Extract the [x, y] coordinate from the center of the cell holding the provided text.  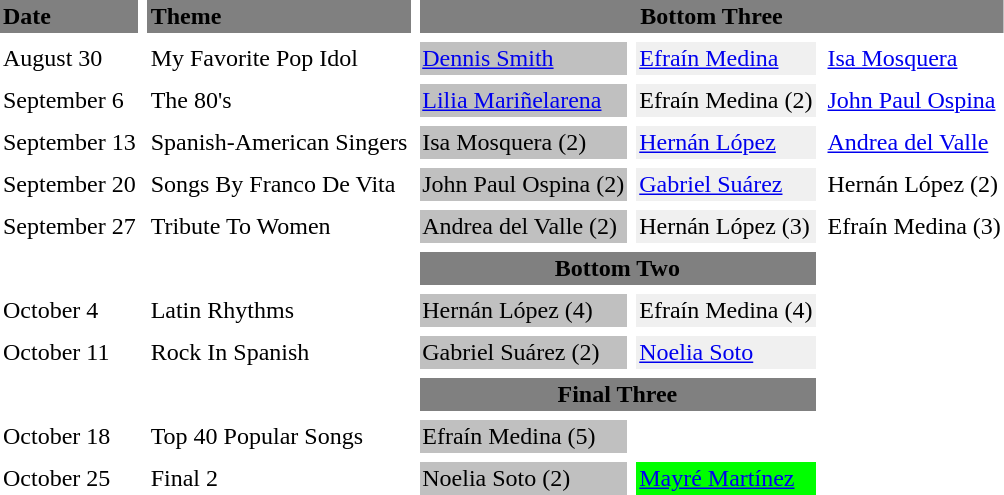
Noelia Soto (2) [523, 478]
Bottom Two [617, 268]
Efraín Medina (4) [726, 310]
Theme [280, 16]
The 80's [280, 100]
October 11 [70, 352]
October 18 [70, 436]
Hernán López (4) [523, 310]
Lilia Mariñelarena [523, 100]
Songs By Franco De Vita [280, 184]
Tribute To Women [280, 226]
Top 40 Popular Songs [280, 436]
Noelia Soto [726, 352]
Mayré Martínez [726, 478]
September 20 [70, 184]
September 13 [70, 142]
September 6 [70, 100]
September 27 [70, 226]
Isa Mosquera [914, 58]
John Paul Ospina (2) [523, 184]
Gabriel Suárez (2) [523, 352]
My Favorite Pop Idol [280, 58]
Spanish-American Singers [280, 142]
August 30 [70, 58]
Efraín Medina [726, 58]
Efraín Medina (2) [726, 100]
Efraín Medina (5) [523, 436]
Rock In Spanish [280, 352]
Dennis Smith [523, 58]
Hernán López (2) [914, 184]
John Paul Ospina [914, 100]
Bottom Three [712, 16]
Andrea del Valle [914, 142]
October 4 [70, 310]
Final Three [617, 394]
Isa Mosquera (2) [523, 142]
Final 2 [280, 478]
Andrea del Valle (2) [523, 226]
Date [70, 16]
Efraín Medina (3) [914, 226]
Hernán López (3) [726, 226]
October 25 [70, 478]
Hernán López [726, 142]
Gabriel Suárez [726, 184]
Latin Rhythms [280, 310]
